Return the (x, y) coordinate for the center point of the cell that contains the specified text.  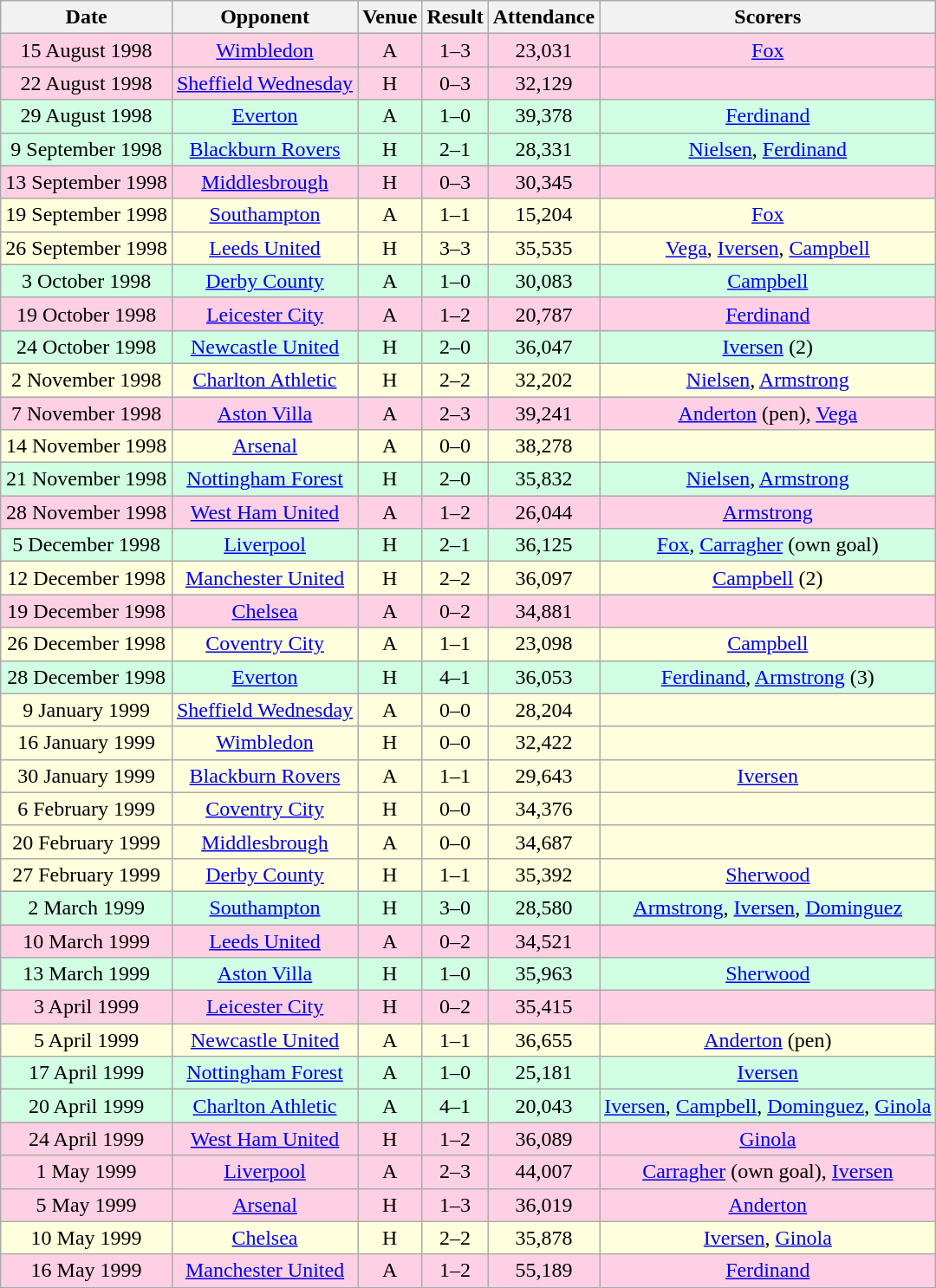
19 October 1998 (87, 314)
10 March 1999 (87, 940)
23,031 (543, 50)
Armstrong, Iversen, Dominguez (768, 907)
15 August 1998 (87, 50)
13 March 1999 (87, 974)
14 November 1998 (87, 446)
5 December 1998 (87, 545)
19 December 1998 (87, 611)
26 December 1998 (87, 644)
16 January 1999 (87, 743)
19 September 1998 (87, 215)
22 August 1998 (87, 83)
28 December 1998 (87, 677)
34,687 (543, 842)
32,129 (543, 83)
6 February 1999 (87, 809)
24 October 1998 (87, 347)
Iversen, Ginola (768, 1238)
13 September 1998 (87, 182)
1 May 1999 (87, 1172)
28,580 (543, 907)
36,019 (543, 1205)
Fox, Carragher (own goal) (768, 545)
35,963 (543, 974)
21 November 1998 (87, 479)
28,204 (543, 710)
30,083 (543, 281)
30,345 (543, 182)
20,043 (543, 1106)
3–0 (455, 907)
39,241 (543, 413)
44,007 (543, 1172)
34,881 (543, 611)
55,189 (543, 1271)
Venue (390, 17)
32,422 (543, 743)
35,535 (543, 248)
15,204 (543, 215)
36,655 (543, 1040)
Iversen, Campbell, Dominguez, Ginola (768, 1106)
2 November 1998 (87, 380)
5 May 1999 (87, 1205)
Date (87, 17)
9 September 1998 (87, 149)
Armstrong (768, 512)
Ginola (768, 1139)
Attendance (543, 17)
12 December 1998 (87, 578)
3 October 1998 (87, 281)
26,044 (543, 512)
36,125 (543, 545)
20 April 1999 (87, 1106)
5 April 1999 (87, 1040)
Result (455, 17)
Opponent (264, 17)
28 November 1998 (87, 512)
16 May 1999 (87, 1271)
32,202 (543, 380)
27 February 1999 (87, 875)
38,278 (543, 446)
39,378 (543, 116)
36,097 (543, 578)
36,047 (543, 347)
35,392 (543, 875)
9 January 1999 (87, 710)
3 April 1999 (87, 1007)
30 January 1999 (87, 776)
Campbell (2) (768, 578)
Nielsen, Ferdinand (768, 149)
35,415 (543, 1007)
Carragher (own goal), Iversen (768, 1172)
29 August 1998 (87, 116)
2 March 1999 (87, 907)
Anderton (768, 1205)
23,098 (543, 644)
36,089 (543, 1139)
26 September 1998 (87, 248)
35,832 (543, 479)
Vega, Iversen, Campbell (768, 248)
3–3 (455, 248)
36,053 (543, 677)
17 April 1999 (87, 1073)
25,181 (543, 1073)
20 February 1999 (87, 842)
Ferdinand, Armstrong (3) (768, 677)
10 May 1999 (87, 1238)
Anderton (pen) (768, 1040)
28,331 (543, 149)
Anderton (pen), Vega (768, 413)
20,787 (543, 314)
Iversen (2) (768, 347)
34,521 (543, 940)
34,376 (543, 809)
24 April 1999 (87, 1139)
Scorers (768, 17)
7 November 1998 (87, 413)
29,643 (543, 776)
35,878 (543, 1238)
